Detect which cell encompasses the target text, then output its (X, Y) center coordinate. 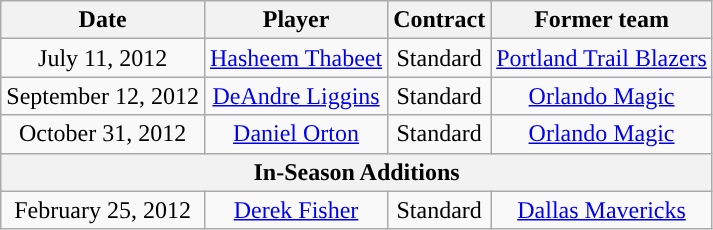
Former team (602, 20)
Contract (440, 20)
Player (296, 20)
July 11, 2012 (103, 58)
Daniel Orton (296, 134)
Hasheem Thabeet (296, 58)
Dallas Mavericks (602, 210)
DeAndre Liggins (296, 96)
In-Season Additions (357, 172)
Portland Trail Blazers (602, 58)
October 31, 2012 (103, 134)
September 12, 2012 (103, 96)
February 25, 2012 (103, 210)
Date (103, 20)
Derek Fisher (296, 210)
